Output the (X, Y) coordinate of the center of the cell containing the given text.  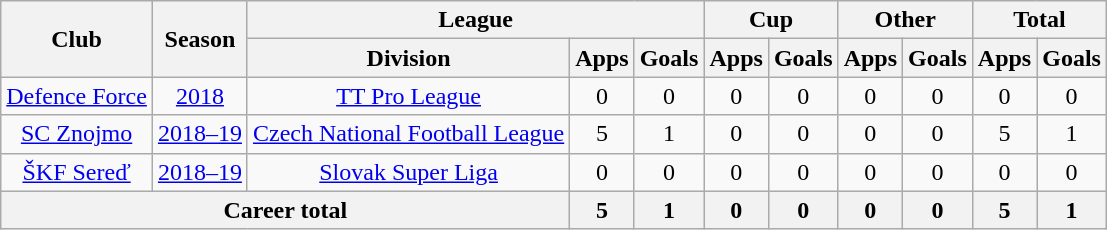
SC Znojmo (77, 134)
Season (200, 39)
Career total (286, 210)
Cup (771, 20)
League (475, 20)
Slovak Super Liga (408, 172)
Total (1039, 20)
Club (77, 39)
Defence Force (77, 96)
2018 (200, 96)
Other (905, 20)
TT Pro League (408, 96)
ŠKF Sereď (77, 172)
Division (408, 58)
Czech National Football League (408, 134)
